Pinpoint the cell where the given text exists, returning its (X, Y) midpoint coordinate. 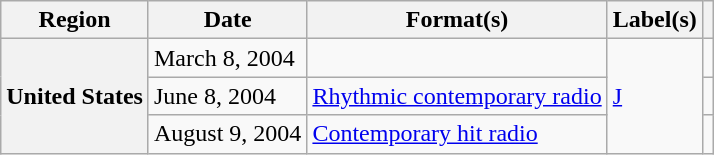
J (654, 96)
August 9, 2004 (227, 134)
June 8, 2004 (227, 96)
Region (75, 20)
Rhythmic contemporary radio (457, 96)
March 8, 2004 (227, 58)
Contemporary hit radio (457, 134)
Date (227, 20)
Label(s) (654, 20)
United States (75, 96)
Format(s) (457, 20)
